Provide the [x, y] coordinate of the cell's center where the given text is located.  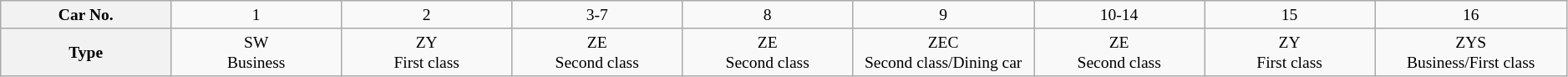
1 [256, 15]
2 [427, 15]
8 [768, 15]
SWBusiness [256, 52]
9 [944, 15]
15 [1290, 15]
16 [1471, 15]
Type [86, 52]
ZECSecond class/Dining car [944, 52]
10-14 [1119, 15]
ZYSBusiness/First class [1471, 52]
3-7 [597, 15]
Car No. [86, 15]
